Determine the [x, y] coordinate at the center of the cell enclosing the given text.  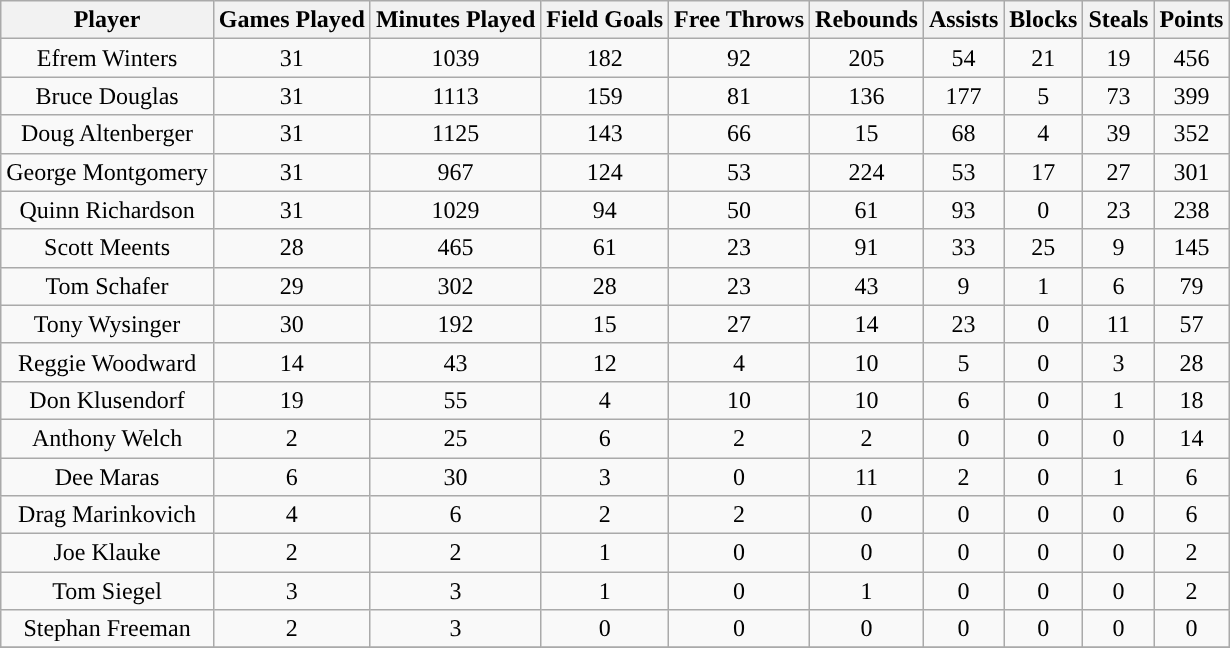
Blocks [1044, 20]
Stephan Freeman [108, 629]
Doug Altenberger [108, 134]
Dee Maras [108, 477]
Free Throws [740, 20]
50 [740, 210]
92 [740, 58]
39 [1118, 134]
Joe Klauke [108, 553]
Drag Marinkovich [108, 515]
Minutes Played [455, 20]
Field Goals [605, 20]
Anthony Welch [108, 438]
Bruce Douglas [108, 96]
Steals [1118, 20]
1113 [455, 96]
143 [605, 134]
Rebounds [867, 20]
12 [605, 362]
57 [1192, 324]
Reggie Woodward [108, 362]
91 [867, 248]
Assists [963, 20]
352 [1192, 134]
302 [455, 286]
Games Played [292, 20]
33 [963, 248]
399 [1192, 96]
68 [963, 134]
21 [1044, 58]
29 [292, 286]
145 [1192, 248]
301 [1192, 172]
1039 [455, 58]
66 [740, 134]
238 [1192, 210]
Quinn Richardson [108, 210]
136 [867, 96]
224 [867, 172]
182 [605, 58]
55 [455, 400]
94 [605, 210]
159 [605, 96]
81 [740, 96]
1125 [455, 134]
205 [867, 58]
54 [963, 58]
Tony Wysinger [108, 324]
93 [963, 210]
79 [1192, 286]
George Montgomery [108, 172]
1029 [455, 210]
465 [455, 248]
18 [1192, 400]
17 [1044, 172]
Scott Meents [108, 248]
124 [605, 172]
Don Klusendorf [108, 400]
Tom Siegel [108, 591]
192 [455, 324]
Player [108, 20]
Tom Schafer [108, 286]
967 [455, 172]
73 [1118, 96]
456 [1192, 58]
Points [1192, 20]
177 [963, 96]
Efrem Winters [108, 58]
